Provide the (x, y) coordinate of the cell's center where the given text is located.  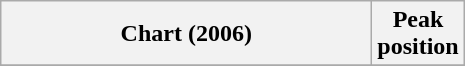
Peakposition (418, 34)
Chart (2006) (186, 34)
